Pinpoint the cell where the given text exists, returning its [x, y] midpoint coordinate. 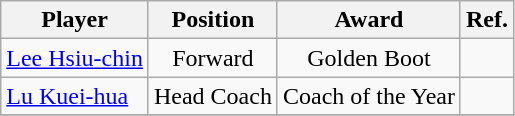
Forward [212, 58]
Lee Hsiu-chin [75, 58]
Head Coach [212, 96]
Ref. [486, 20]
Award [368, 20]
Player [75, 20]
Lu Kuei-hua [75, 96]
Coach of the Year [368, 96]
Golden Boot [368, 58]
Position [212, 20]
